Return [x, y] of the center of cell containing provided text 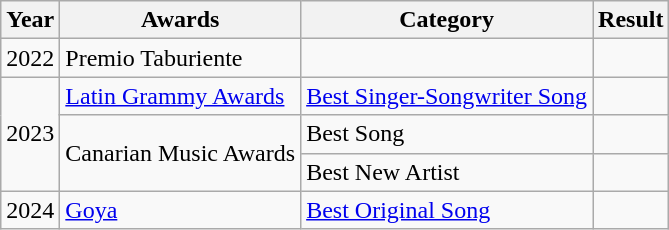
Awards [180, 20]
Category [447, 20]
Goya [180, 210]
Result [631, 20]
Canarian Music Awards [180, 153]
2022 [30, 58]
Best Original Song [447, 210]
Premio Taburiente [180, 58]
Best Singer-Songwriter Song [447, 96]
Best Song [447, 134]
Latin Grammy Awards [180, 96]
Year [30, 20]
2024 [30, 210]
2023 [30, 134]
Best New Artist [447, 172]
